Locate the cell with the specified text and output its (X, Y) center coordinate. 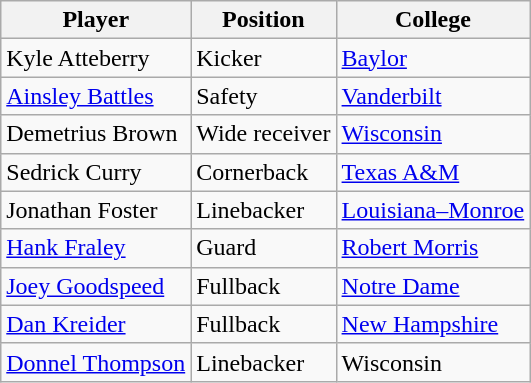
Hank Fraley (96, 248)
Notre Dame (433, 286)
Joey Goodspeed (96, 286)
Dan Kreider (96, 324)
Robert Morris (433, 248)
New Hampshire (433, 324)
Wide receiver (264, 134)
Kyle Atteberry (96, 58)
Position (264, 20)
Guard (264, 248)
Louisiana–Monroe (433, 210)
Jonathan Foster (96, 210)
Player (96, 20)
College (433, 20)
Cornerback (264, 172)
Sedrick Curry (96, 172)
Baylor (433, 58)
Kicker (264, 58)
Ainsley Battles (96, 96)
Vanderbilt (433, 96)
Safety (264, 96)
Donnel Thompson (96, 362)
Texas A&M (433, 172)
Demetrius Brown (96, 134)
